Find where the given text appears and provide that cell's center as [x, y] coordinate. 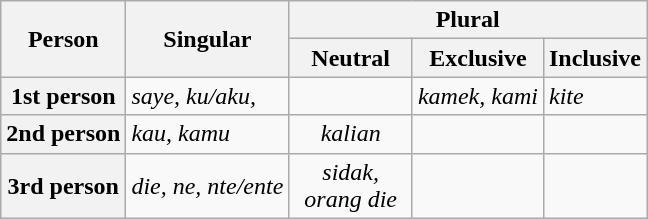
2nd person [64, 134]
1st person [64, 96]
Singular [208, 39]
3rd person [64, 186]
kau, kamu [208, 134]
Neutral [351, 58]
kalian [351, 134]
kite [594, 96]
kamek, kami [478, 96]
saye, ku/aku, [208, 96]
die, ne, nte/ente [208, 186]
Plural [468, 20]
Person [64, 39]
Exclusive [478, 58]
sidak, orang die [351, 186]
Inclusive [594, 58]
